Provide the (X, Y) coordinate of the cell's center where the given text is located.  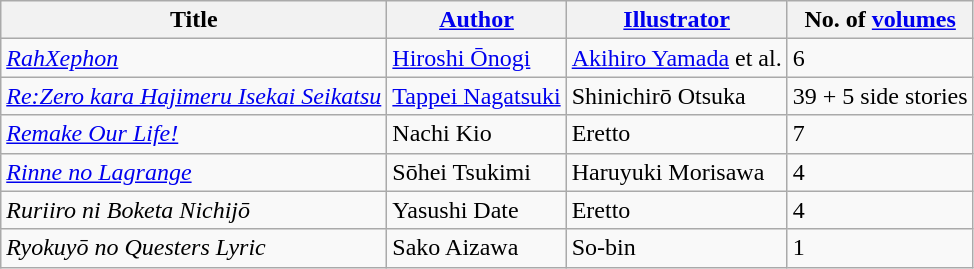
Remake Our Life! (194, 134)
RahXephon (194, 58)
Title (194, 20)
Shinichirō Otsuka (676, 96)
Yasushi Date (476, 210)
Author (476, 20)
39 + 5 side stories (880, 96)
Akihiro Yamada et al. (676, 58)
7 (880, 134)
Re:Zero kara Hajimeru Isekai Seikatsu (194, 96)
No. of volumes (880, 20)
Hiroshi Ōnogi (476, 58)
6 (880, 58)
1 (880, 248)
Rinne no Lagrange (194, 172)
Tappei Nagatsuki (476, 96)
Sōhei Tsukimi (476, 172)
So-bin (676, 248)
Illustrator (676, 20)
Nachi Kio (476, 134)
Sako Aizawa (476, 248)
Haruyuki Morisawa (676, 172)
Ruriiro ni Boketa Nichijō (194, 210)
Ryokuyō no Questers Lyric (194, 248)
